Locate the cell with the specified text and output its [x, y] center coordinate. 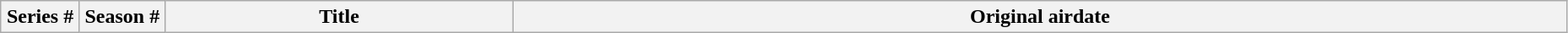
Series # [40, 17]
Title [339, 17]
Season # [121, 17]
Original airdate [1041, 17]
